Pinpoint the cell where the given text exists, returning its (X, Y) midpoint coordinate. 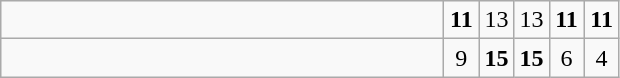
9 (462, 58)
4 (602, 58)
6 (566, 58)
